Provide the (x, y) coordinate of the cell's center where the given text is located.  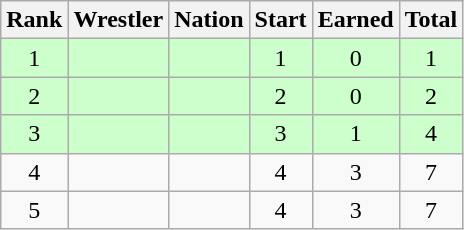
Earned (356, 20)
Wrestler (118, 20)
Total (431, 20)
Nation (209, 20)
Rank (34, 20)
5 (34, 210)
Start (280, 20)
